Output the [X, Y] coordinate of the center of the cell containing the given text.  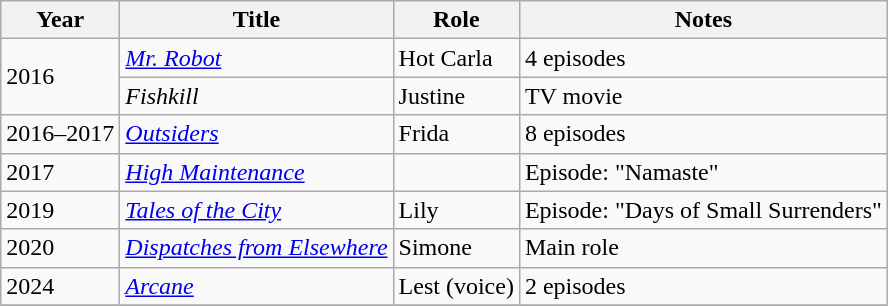
2016 [60, 77]
Episode: "Namaste" [703, 172]
Justine [456, 96]
2020 [60, 248]
Hot Carla [456, 58]
Mr. Robot [256, 58]
Main role [703, 248]
Notes [703, 20]
2019 [60, 210]
2 episodes [703, 286]
Frida [456, 134]
Arcane [256, 286]
Dispatches from Elsewhere [256, 248]
2024 [60, 286]
2016–2017 [60, 134]
Fishkill [256, 96]
High Maintenance [256, 172]
Lest (voice) [456, 286]
4 episodes [703, 58]
Role [456, 20]
Tales of the City [256, 210]
Title [256, 20]
Lily [456, 210]
2017 [60, 172]
TV movie [703, 96]
Year [60, 20]
Outsiders [256, 134]
8 episodes [703, 134]
Episode: "Days of Small Surrenders" [703, 210]
Simone [456, 248]
